Output the (x, y) coordinate of the center of the cell containing the given text.  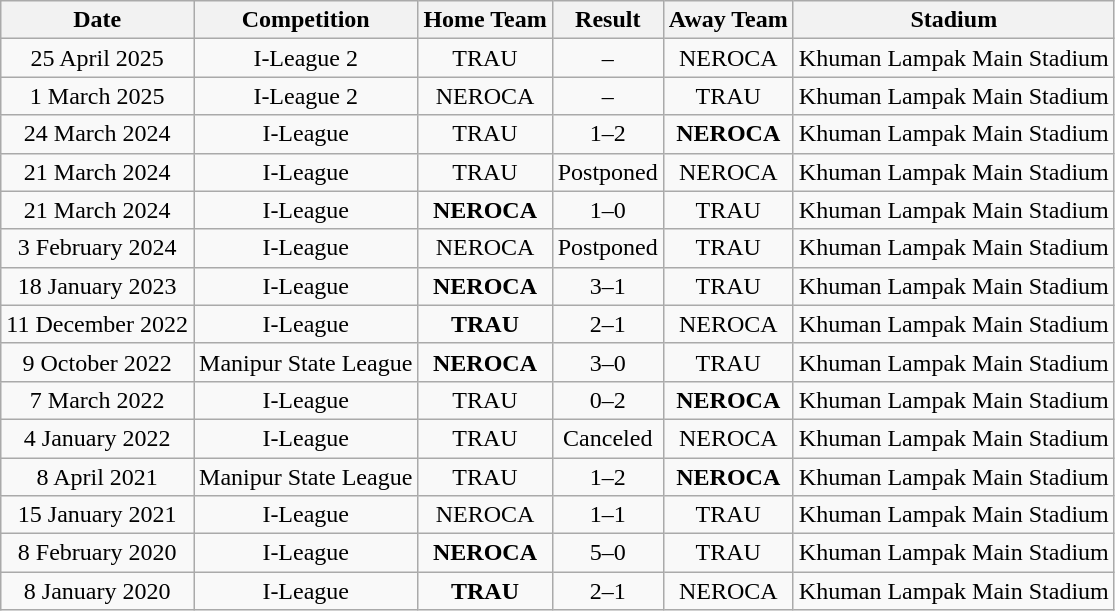
24 March 2024 (98, 134)
1–0 (608, 210)
3–0 (608, 362)
4 January 2022 (98, 438)
5–0 (608, 553)
15 January 2021 (98, 515)
Result (608, 20)
7 March 2022 (98, 400)
1–1 (608, 515)
Stadium (954, 20)
9 October 2022 (98, 362)
Date (98, 20)
8 April 2021 (98, 477)
25 April 2025 (98, 58)
Competition (306, 20)
3 February 2024 (98, 248)
18 January 2023 (98, 286)
0–2 (608, 400)
Away Team (728, 20)
8 January 2020 (98, 591)
Canceled (608, 438)
11 December 2022 (98, 324)
3–1 (608, 286)
8 February 2020 (98, 553)
1 March 2025 (98, 96)
Home Team (485, 20)
